Detect which cell encompasses the target text, then output its [x, y] center coordinate. 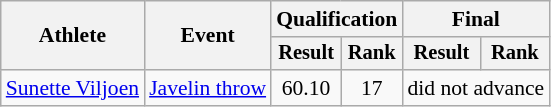
Sunette Viljoen [72, 88]
17 [372, 88]
Final [476, 19]
Event [208, 36]
Javelin throw [208, 88]
Qualification [336, 19]
did not advance [476, 88]
Athlete [72, 36]
60.10 [306, 88]
